Scan for the cell matching the given text and deliver its [X, Y] coordinate at center. 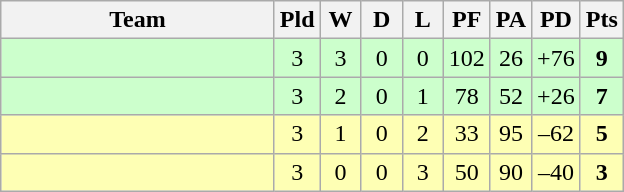
95 [510, 134]
52 [510, 96]
9 [602, 58]
50 [466, 172]
Pld [297, 20]
–62 [556, 134]
PF [466, 20]
–40 [556, 172]
90 [510, 172]
+26 [556, 96]
Team [138, 20]
102 [466, 58]
W [340, 20]
7 [602, 96]
L [422, 20]
78 [466, 96]
D [382, 20]
5 [602, 134]
26 [510, 58]
33 [466, 134]
+76 [556, 58]
PA [510, 20]
PD [556, 20]
Pts [602, 20]
